Capture the cell that displays the provided text and extract its (X, Y) central coordinate. 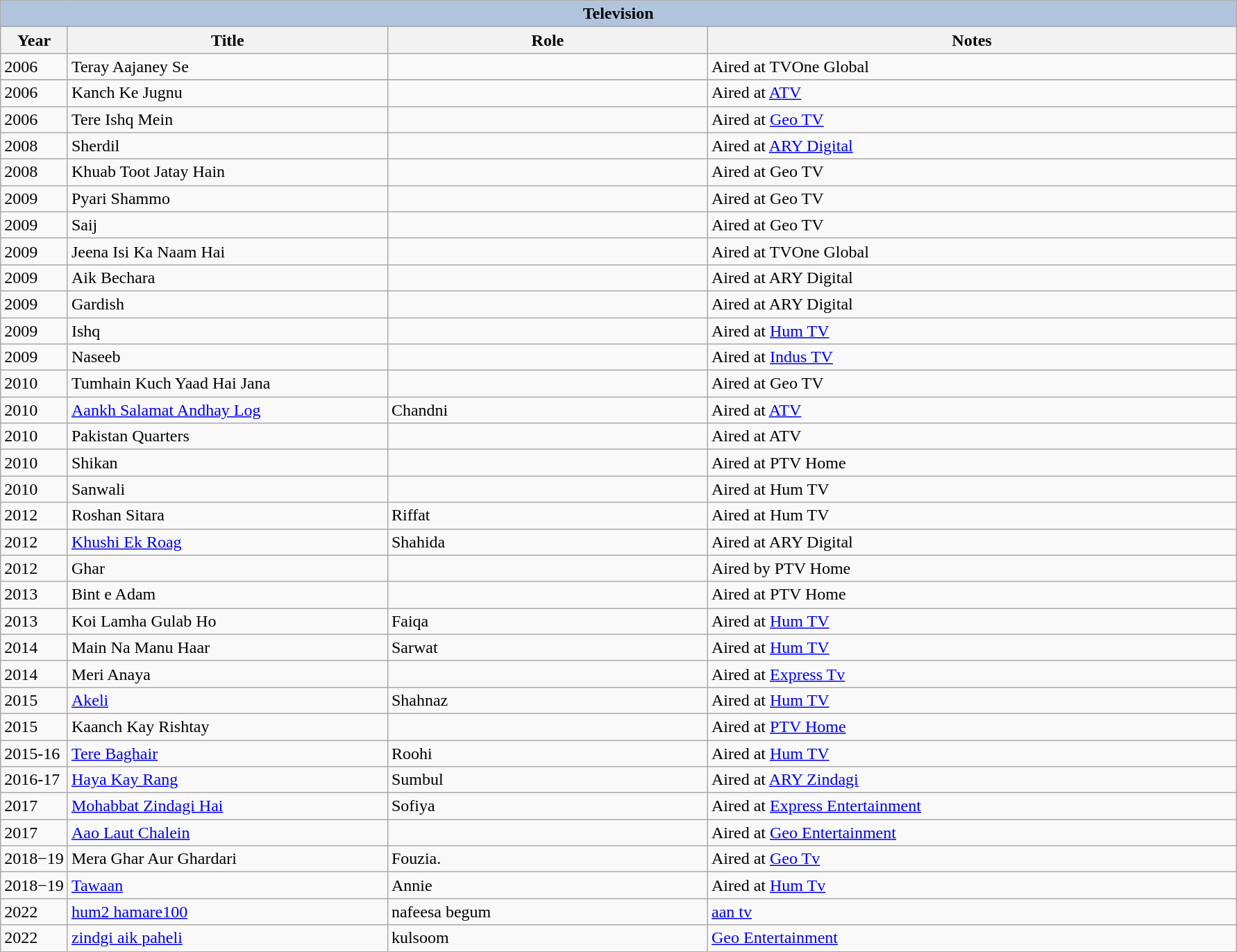
kulsoom (547, 938)
Koi Lamha Gulab Ho (228, 621)
Aired at Indus TV (972, 357)
Main Na Manu Haar (228, 647)
Television (618, 14)
Fouzia. (547, 859)
Ishq (228, 331)
Kanch Ke Jugnu (228, 93)
Aired at Geo Entertainment (972, 833)
Saij (228, 225)
Mera Ghar Aur Ghardari (228, 859)
Tere Ishq Mein (228, 119)
Aired at Express Entertainment (972, 806)
Bint e Adam (228, 595)
Shikan (228, 463)
Khuab Toot Jatay Hain (228, 172)
Sarwat (547, 647)
Aired at Express Tv (972, 674)
Khushi Ek Roag (228, 542)
Geo Entertainment (972, 938)
Sofiya (547, 806)
Faiqa (547, 621)
Haya Kay Rang (228, 780)
hum2 hamare100 (228, 912)
Tumhain Kuch Yaad Hai Jana (228, 384)
Annie (547, 885)
Naseeb (228, 357)
Aired at ARY Zindagi (972, 780)
Meri Anaya (228, 674)
2016-17 (35, 780)
Riffat (547, 516)
Sanwali (228, 489)
Aired by PTV Home (972, 568)
Sherdil (228, 146)
Aao Laut Chalein (228, 833)
Aik Bechara (228, 278)
Kaanch Kay Rishtay (228, 726)
aan tv (972, 912)
Aired at Hum Tv (972, 885)
Mohabbat Zindagi Hai (228, 806)
Ghar (228, 568)
Aankh Salamat Andhay Log (228, 410)
Sumbul (547, 780)
Jeena Isi Ka Naam Hai (228, 251)
Year (35, 40)
Shahida (547, 542)
nafeesa begum (547, 912)
zindgi aik paheli (228, 938)
Roshan Sitara (228, 516)
Aired at Geo Tv (972, 859)
Gardish (228, 304)
Tawaan (228, 885)
Role (547, 40)
Teray Aajaney Se (228, 67)
Chandni (547, 410)
2015-16 (35, 753)
Roohi (547, 753)
Tere Baghair (228, 753)
Shahnaz (547, 700)
Pakistan Quarters (228, 436)
Pyari Shammo (228, 198)
Akeli (228, 700)
Notes (972, 40)
Title (228, 40)
